Detect which cell encompasses the target text, then output its (x, y) center coordinate. 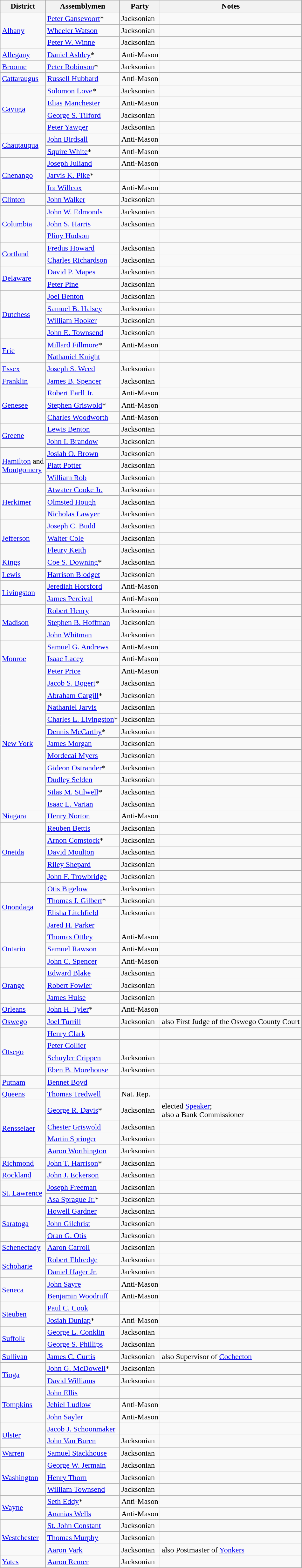
John Sayler (83, 1417)
John E. Townsend (83, 332)
Dennis McCarthy* (83, 731)
Abraham Cargill* (83, 695)
George S. Phillips (83, 1344)
Pliny Hudson (83, 236)
Olmsted Hough (83, 502)
Oneida (23, 852)
Howell Gardner (83, 1211)
Peter W. Winne (83, 43)
Atwater Cooke Jr. (83, 490)
Eben B. Morehouse (83, 1070)
Paul C. Cook (83, 1308)
Silas M. Stilwell* (83, 792)
Chester Griswold (83, 1127)
District (23, 6)
Albany (23, 30)
Putnam (23, 1082)
Ontario (23, 949)
Stephen Griswold* (83, 405)
John Gilchrist (83, 1223)
Riley Shepard (83, 864)
Jerediah Horsford (83, 586)
Isaac Lacey (83, 659)
James Hulse (83, 997)
Wheeler Watson (83, 30)
Suffolk (23, 1338)
Madison (23, 623)
Schenectady (23, 1248)
Allegany (23, 55)
Samuel Stackhouse (83, 1453)
Henry Thorn (83, 1477)
Notes (231, 6)
Seneca (23, 1290)
Party (140, 6)
Orleans (23, 1009)
Aaron Carroll (83, 1248)
John S. Harris (83, 224)
also Postmaster of Yonkers (231, 1550)
Cortland (23, 254)
Charles Richardson (83, 260)
Seth Eddy* (83, 1501)
Lewis (23, 574)
John J. Eckerson (83, 1175)
Platt Potter (83, 466)
David P. Mapes (83, 272)
Joseph Juliand (83, 164)
Benjamin Woodruff (83, 1296)
Thomas Ottley (83, 937)
Peter Pine (83, 284)
Chautauqua (23, 145)
Fleury Keith (83, 550)
William Townsend (83, 1489)
Aaron Vark (83, 1550)
Franklin (23, 381)
John I. Brandow (83, 441)
Aaron Worthington (83, 1151)
Bennet Boyd (83, 1082)
Edward Blake (83, 973)
Monroe (23, 659)
George L. Conklin (83, 1332)
Lewis Benton (83, 429)
Gideon Ostrander* (83, 768)
John Walker (83, 200)
Samuel Rawson (83, 949)
James Morgan (83, 744)
William Hooker (83, 320)
Steuben (23, 1314)
Millard Fillmore* (83, 345)
Schoharie (23, 1266)
Rockland (23, 1175)
David Moulton (83, 852)
Harrison Blodget (83, 574)
Martin Springer (83, 1139)
Joel Benton (83, 296)
Isaac L. Varian (83, 804)
Coe S. Downing* (83, 562)
Columbia (23, 224)
James Percival (83, 599)
Stephen B. Hoffman (83, 623)
Oran G. Otis (83, 1236)
Herkimer (23, 502)
Robert Earll Jr. (83, 393)
George R. Davis* (83, 1110)
William Rob (83, 478)
Samuel B. Halsey (83, 308)
New York (23, 744)
John Sayre (83, 1284)
Peter Price (83, 671)
Joseph C. Budd (83, 526)
Josiah O. Brown (83, 453)
Walter Cole (83, 538)
Essex (23, 369)
Sullivan (23, 1357)
Washington (23, 1477)
Robert Henry (83, 611)
Niagara (23, 816)
Squire White* (83, 151)
Joseph Freeman (83, 1187)
Peter Gansevoort* (83, 18)
Chenango (23, 176)
Samuel G. Andrews (83, 647)
Queens (23, 1094)
John F. Trowbridge (83, 876)
Cayuga (23, 109)
Thomas Tredwell (83, 1094)
John W. Edmonds (83, 212)
Nathaniel Jarvis (83, 707)
Peter Yawger (83, 127)
Charles Woodworth (83, 417)
James C. Curtis (83, 1357)
Kings (23, 562)
Oswego (23, 1022)
Charles L. Livingston* (83, 719)
Robert Fowler (83, 985)
Cattaraugus (23, 79)
Aaron Remer (83, 1562)
Tompkins (23, 1405)
Otsego (23, 1052)
Robert Eldredge (83, 1260)
Nathaniel Knight (83, 357)
Josiah Dunlap* (83, 1320)
John Birdsall (83, 139)
Greene (23, 435)
Asa Sprague Jr.* (83, 1199)
John C. Spencer (83, 961)
Henry Norton (83, 816)
Broome (23, 67)
Clinton (23, 200)
Thomas J. Gilbert* (83, 901)
James B. Spencer (83, 381)
Jacob S. Bogert* (83, 683)
Assemblymen (83, 6)
Ira Willcox (83, 188)
Jacob J. Schoonmaker (83, 1429)
George W. Jermain (83, 1465)
Richmond (23, 1163)
Arnon Comstock* (83, 840)
Erie (23, 351)
Orange (23, 985)
Westchester (23, 1538)
John G. McDowell* (83, 1369)
Onondaga (23, 907)
John T. Harrison* (83, 1163)
Dutchess (23, 314)
John H. Tyler* (83, 1009)
Nicholas Lawyer (83, 514)
Elisha Litchfield (83, 913)
Daniel Ashley* (83, 55)
John Whitman (83, 635)
Warren (23, 1453)
Otis Bigelow (83, 888)
John Ellis (83, 1393)
Ulster (23, 1435)
Elias Manchester (83, 103)
Yates (23, 1562)
Fredus Howard (83, 248)
David Williams (83, 1381)
St. Lawrence (23, 1193)
Nat. Rep. (140, 1094)
Daniel Hager Jr. (83, 1272)
Jared H. Parker (83, 925)
Hamilton and Montgomery (23, 466)
Peter Robinson* (83, 67)
Solomon Love* (83, 91)
Reuben Bettis (83, 828)
Mordecai Myers (83, 756)
Joseph S. Weed (83, 369)
George S. Tilford (83, 115)
Thomas Murphy (83, 1538)
Joel Turrill (83, 1022)
Saratoga (23, 1223)
Dudley Selden (83, 780)
Henry Clark (83, 1034)
Peter Collier (83, 1046)
Rensselaer (23, 1129)
Delaware (23, 278)
elected Speaker; also a Bank Commissioner (231, 1110)
John Van Buren (83, 1441)
Schuyler Crippen (83, 1058)
St. John Constant (83, 1526)
Tioga (23, 1375)
also First Judge of the Oswego County Court (231, 1022)
Jarvis K. Pike* (83, 176)
Jefferson (23, 538)
Ananias Wells (83, 1514)
also Supervisor of Cochecton (231, 1357)
Russell Hubbard (83, 79)
Genesee (23, 405)
Jehiel Ludlow (83, 1405)
Wayne (23, 1507)
Livingston (23, 593)
